Find where the given text appears and provide that cell's center as [X, Y] coordinate. 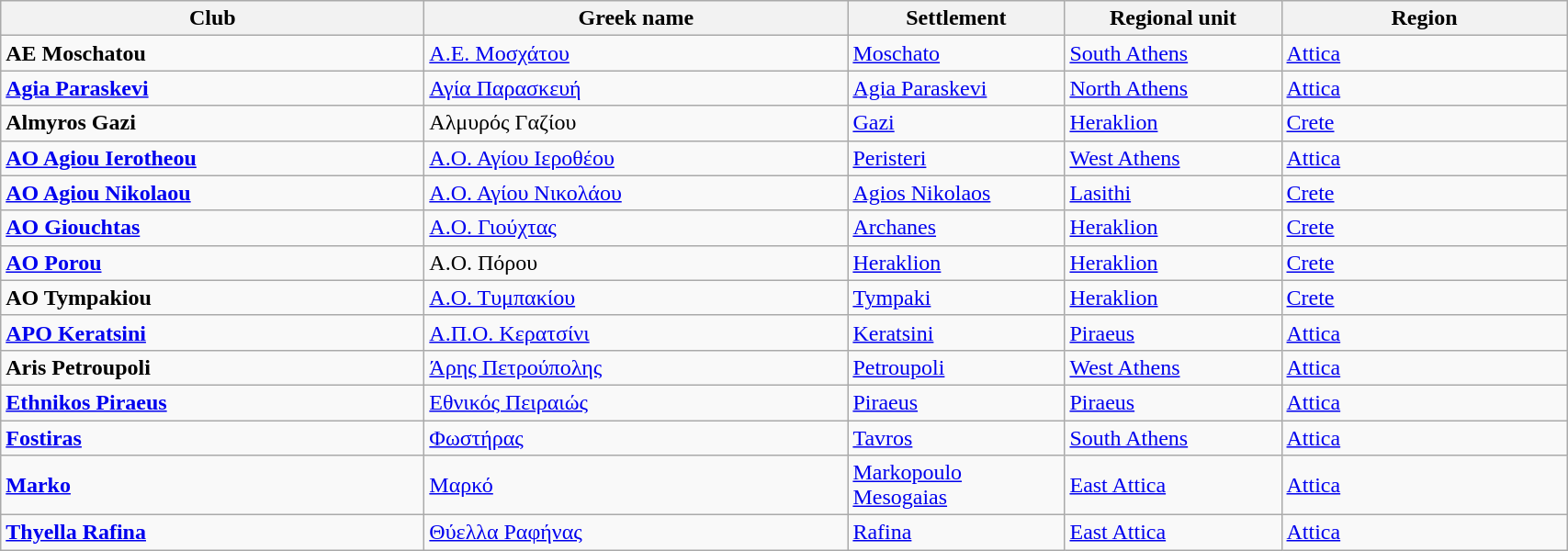
Petroupoli [956, 367]
Θύελλα Ραφήνας [636, 533]
Markopoulo Mesogaias [956, 485]
Keratsini [956, 332]
Peristeri [956, 158]
Regional unit [1173, 18]
North Athens [1173, 88]
Εθνικός Πειραιώς [636, 402]
AO Tympakiou [213, 298]
Club [213, 18]
Moschato [956, 53]
Φωστήρας [636, 438]
Thyella Rafina [213, 533]
Μαρκό [636, 485]
Region [1424, 18]
Αλμυρός Γαζίου [636, 123]
AO Giouchtas [213, 228]
AO Agiou Nikolaou [213, 193]
Fostiras [213, 438]
Marko [213, 485]
Greek name [636, 18]
Α.Ο. Αγίου Νικολάου [636, 193]
AE Moschatou [213, 53]
Ethnikos Piraeus [213, 402]
Αγία Παρασκευή [636, 88]
Α.Ο. Τυμπακίου [636, 298]
Lasithi [1173, 193]
Tympaki [956, 298]
AO Agiou Ierotheou [213, 158]
Rafina [956, 533]
Α.Ε. Μοσχάτου [636, 53]
Άρης Πετρούπολης [636, 367]
AO Porou [213, 263]
APO Keratsini [213, 332]
Α.Ο. Γιούχτας [636, 228]
Tavros [956, 438]
Settlement [956, 18]
Gazi [956, 123]
Agios Nikolaos [956, 193]
Α.Ο. Πόρου [636, 263]
Aris Petroupoli [213, 367]
Α.Π.Ο. Κερατσίνι [636, 332]
Α.Ο. Αγίου Ιεροθέου [636, 158]
Almyros Gazi [213, 123]
Archanes [956, 228]
